Find where the given text appears and provide that cell's center as (x, y) coordinate. 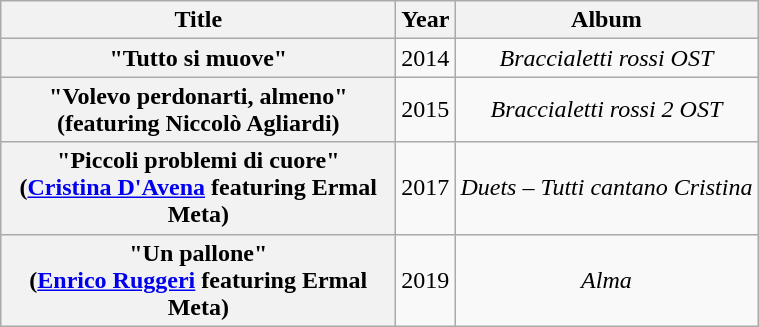
Album (606, 20)
2017 (426, 188)
Alma (606, 280)
Duets – Tutti cantano Cristina (606, 188)
2015 (426, 110)
Braccialetti rossi OST (606, 58)
"Un pallone"(Enrico Ruggeri featuring Ermal Meta) (198, 280)
"Piccoli problemi di cuore"(Cristina D'Avena featuring Ermal Meta) (198, 188)
Braccialetti rossi 2 OST (606, 110)
Year (426, 20)
Title (198, 20)
"Volevo perdonarti, almeno"(featuring Niccolò Agliardi) (198, 110)
2019 (426, 280)
"Tutto si muove" (198, 58)
2014 (426, 58)
